Return [x, y] of the center of cell containing provided text 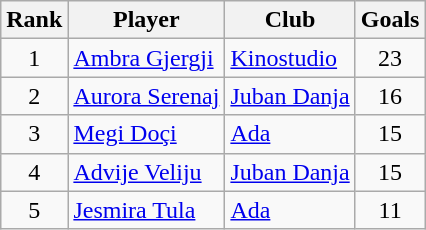
Aurora Serenaj [146, 96]
Advije Veliju [146, 172]
Megi Doçi [146, 134]
Club [290, 20]
Rank [34, 20]
Kinostudio [290, 58]
4 [34, 172]
Jesmira Tula [146, 210]
16 [390, 96]
1 [34, 58]
23 [390, 58]
3 [34, 134]
Goals [390, 20]
11 [390, 210]
2 [34, 96]
Player [146, 20]
Ambra Gjergji [146, 58]
5 [34, 210]
